Provide the (x, y) coordinate of the cell's center where the given text is located.  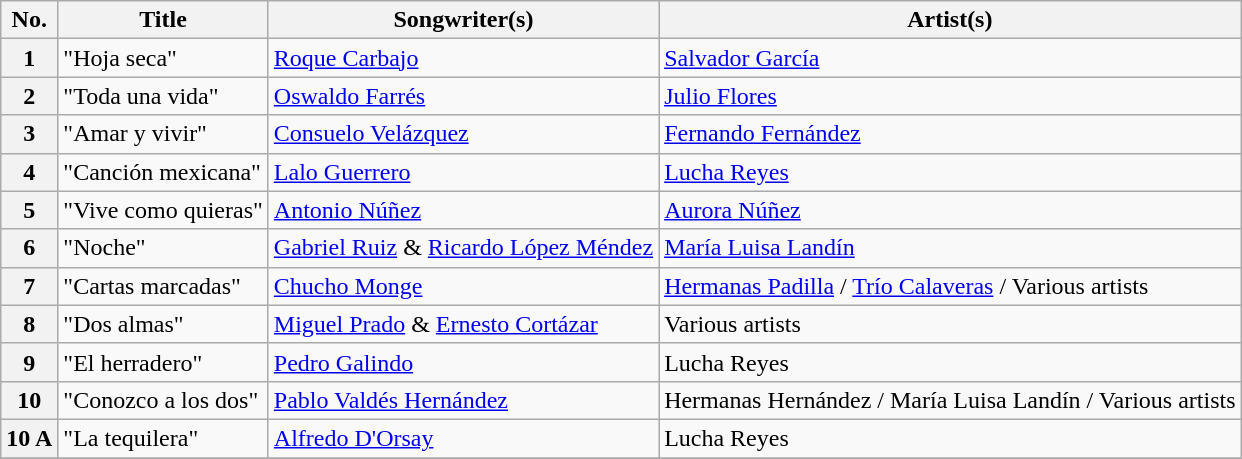
Chucho Monge (463, 286)
6 (30, 248)
Fernando Fernández (950, 134)
10 (30, 400)
Antonio Núñez (463, 210)
5 (30, 210)
"Dos almas" (163, 324)
Salvador García (950, 58)
Roque Carbajo (463, 58)
"Toda una vida" (163, 96)
9 (30, 362)
"El herradero" (163, 362)
"Amar y vivir" (163, 134)
"Noche" (163, 248)
2 (30, 96)
No. (30, 20)
Hermanas Padilla / Trío Calaveras / Various artists (950, 286)
8 (30, 324)
Oswaldo Farrés (463, 96)
7 (30, 286)
Miguel Prado & Ernesto Cortázar (463, 324)
10 A (30, 438)
Pedro Galindo (463, 362)
María Luisa Landín (950, 248)
Hermanas Hernández / María Luisa Landín / Various artists (950, 400)
Alfredo D'Orsay (463, 438)
Consuelo Velázquez (463, 134)
3 (30, 134)
Gabriel Ruiz & Ricardo López Méndez (463, 248)
"Conozco a los dos" (163, 400)
Various artists (950, 324)
1 (30, 58)
Pablo Valdés Hernández (463, 400)
"Hoja seca" (163, 58)
"La tequilera" (163, 438)
Songwriter(s) (463, 20)
"Vive como quieras" (163, 210)
Lalo Guerrero (463, 172)
Title (163, 20)
Aurora Núñez (950, 210)
"Canción mexicana" (163, 172)
Artist(s) (950, 20)
"Cartas marcadas" (163, 286)
Julio Flores (950, 96)
4 (30, 172)
